Search for the cell housing the specified text and yield its [X, Y] center coordinate. 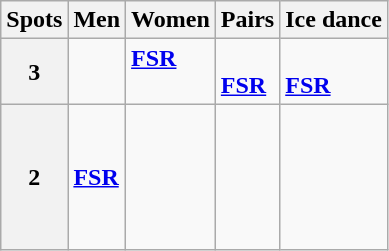
Ice dance [334, 20]
Women [171, 20]
Pairs [247, 20]
Men [97, 20]
3 [34, 72]
2 [34, 177]
Spots [34, 20]
